Detect which cell encompasses the target text, then output its [x, y] center coordinate. 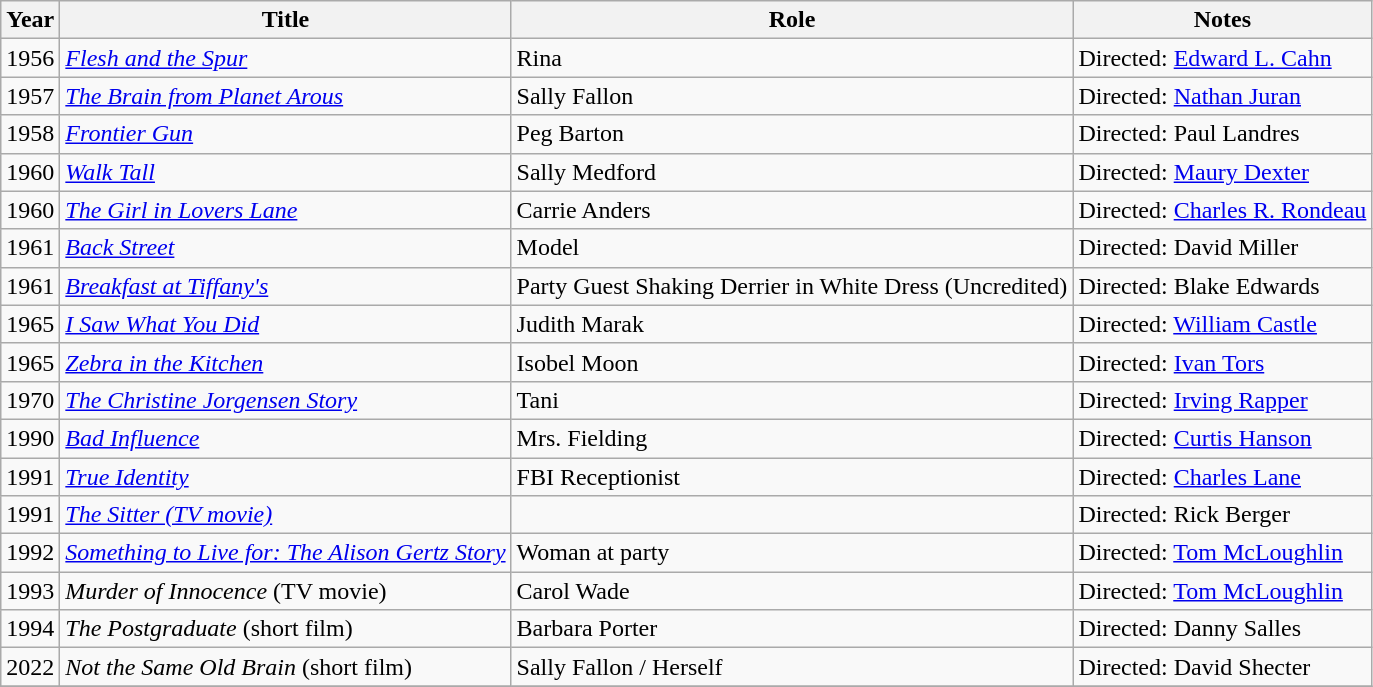
1958 [30, 134]
Murder of Innocence (TV movie) [286, 591]
Frontier Gun [286, 134]
Rina [792, 58]
Barbara Porter [792, 629]
1990 [30, 438]
Woman at party [792, 553]
Sally Medford [792, 172]
Zebra in the Kitchen [286, 362]
Isobel Moon [792, 362]
I Saw What You Did [286, 324]
Model [792, 248]
Walk Tall [286, 172]
Directed: Edward L. Cahn [1222, 58]
True Identity [286, 477]
Directed: Charles Lane [1222, 477]
Something to Live for: The Alison Gertz Story [286, 553]
Directed: Nathan Juran [1222, 96]
Carrie Anders [792, 210]
The Brain from Planet Arous [286, 96]
Directed: William Castle [1222, 324]
Peg Barton [792, 134]
Directed: David Shecter [1222, 667]
1970 [30, 400]
Directed: Danny Salles [1222, 629]
Not the Same Old Brain (short film) [286, 667]
The Postgraduate (short film) [286, 629]
Judith Marak [792, 324]
Directed: Irving Rapper [1222, 400]
Carol Wade [792, 591]
FBI Receptionist [792, 477]
Sally Fallon / Herself [792, 667]
Directed: Charles R. Rondeau [1222, 210]
Title [286, 20]
The Sitter (TV movie) [286, 515]
The Girl in Lovers Lane [286, 210]
Sally Fallon [792, 96]
Back Street [286, 248]
Directed: Rick Berger [1222, 515]
1992 [30, 553]
1956 [30, 58]
Flesh and the Spur [286, 58]
Year [30, 20]
Directed: Paul Landres [1222, 134]
1993 [30, 591]
Breakfast at Tiffany's [286, 286]
2022 [30, 667]
Directed: Maury Dexter [1222, 172]
Mrs. Fielding [792, 438]
Directed: Curtis Hanson [1222, 438]
1994 [30, 629]
Directed: Ivan Tors [1222, 362]
Tani [792, 400]
Party Guest Shaking Derrier in White Dress (Uncredited) [792, 286]
Notes [1222, 20]
Role [792, 20]
Directed: David Miller [1222, 248]
The Christine Jorgensen Story [286, 400]
Directed: Blake Edwards [1222, 286]
Bad Influence [286, 438]
1957 [30, 96]
